Extract the (X, Y) coordinate from the center of the cell holding the provided text.  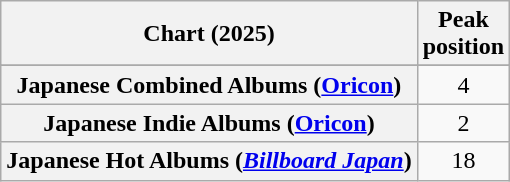
Chart (2025) (209, 34)
Japanese Indie Albums (Oricon) (209, 123)
Japanese Hot Albums (Billboard Japan) (209, 161)
Peakposition (463, 34)
2 (463, 123)
4 (463, 85)
Japanese Combined Albums (Oricon) (209, 85)
18 (463, 161)
